For the text-containing cell, return its midpoint in (X, Y) coordinate format. 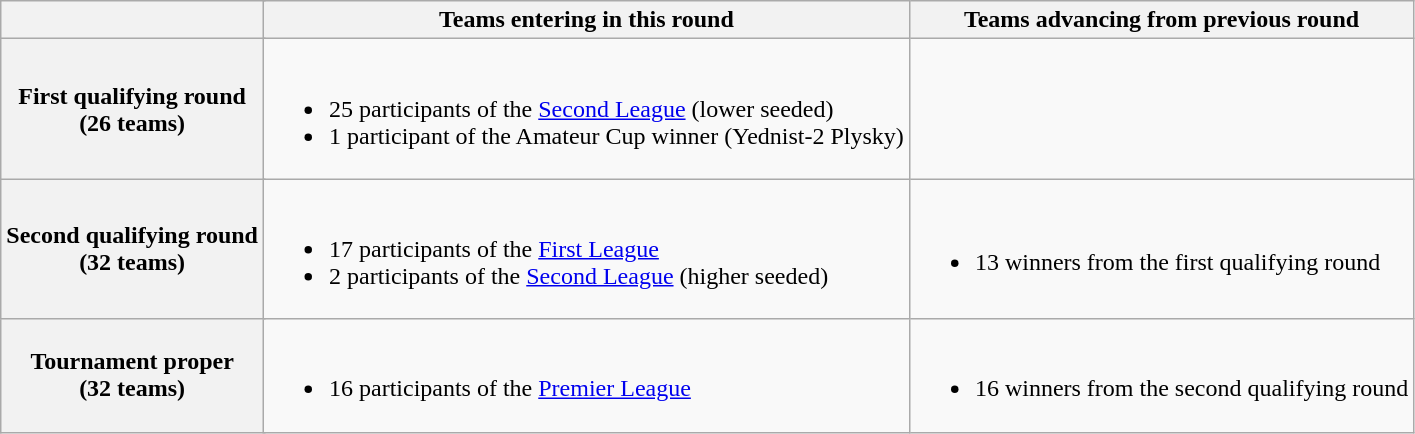
Teams advancing from previous round (1161, 20)
Tournament proper (32 teams) (132, 376)
First qualifying round (26 teams) (132, 109)
13 winners from the first qualifying round (1161, 249)
17 participants of the First League2 participants of the Second League (higher seeded) (586, 249)
Teams entering in this round (586, 20)
16 winners from the second qualifying round (1161, 376)
16 participants of the Premier League (586, 376)
25 participants of the Second League (lower seeded)1 participant of the Amateur Cup winner (Yednist-2 Plysky) (586, 109)
Second qualifying round (32 teams) (132, 249)
